Identify which cell holds the provided text, then report its (x, y) central coordinate. 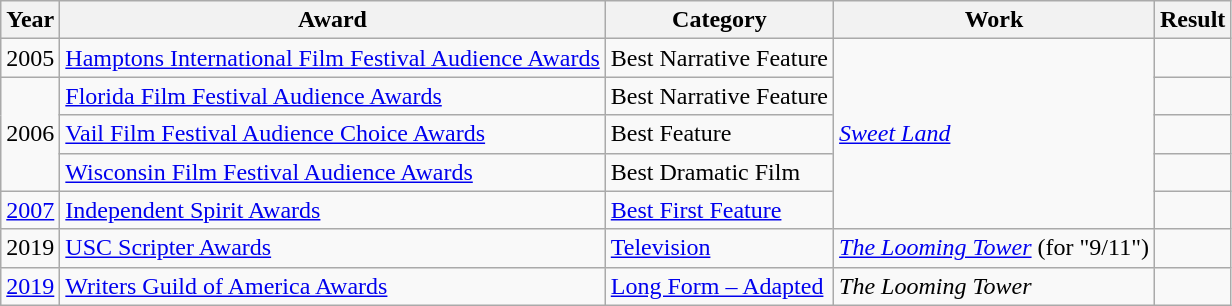
Television (719, 248)
Writers Guild of America Awards (332, 286)
Hamptons International Film Festival Audience Awards (332, 58)
Vail Film Festival Audience Choice Awards (332, 134)
Long Form – Adapted (719, 286)
Sweet Land (994, 134)
Independent Spirit Awards (332, 210)
USC Scripter Awards (332, 248)
2006 (30, 134)
Category (719, 20)
Award (332, 20)
Work (994, 20)
Best Dramatic Film (719, 172)
Result (1192, 20)
The Looming Tower (994, 286)
Year (30, 20)
Wisconsin Film Festival Audience Awards (332, 172)
2005 (30, 58)
2007 (30, 210)
Best Feature (719, 134)
Best First Feature (719, 210)
Florida Film Festival Audience Awards (332, 96)
The Looming Tower (for "9/11") (994, 248)
